Return the [x, y] coordinate for the center point of the cell that contains the specified text.  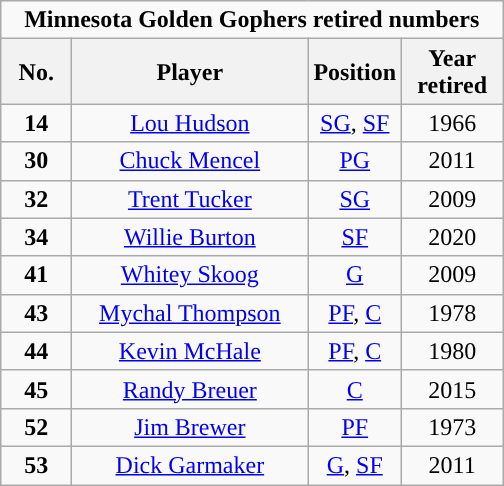
43 [36, 313]
Trent Tucker [190, 199]
PG [355, 161]
1978 [452, 313]
Position [355, 72]
52 [36, 427]
Willie Burton [190, 237]
No. [36, 72]
41 [36, 275]
53 [36, 465]
SG [355, 199]
SF [355, 237]
SG, SF [355, 123]
Chuck Mencel [190, 161]
32 [36, 199]
Dick Garmaker [190, 465]
Lou Hudson [190, 123]
G, SF [355, 465]
14 [36, 123]
44 [36, 351]
PF [355, 427]
Minnesota Golden Gophers retired numbers [252, 20]
Whitey Skoog [190, 275]
30 [36, 161]
45 [36, 389]
Mychal Thompson [190, 313]
Year retired [452, 72]
1980 [452, 351]
1973 [452, 427]
G [355, 275]
34 [36, 237]
C [355, 389]
Kevin McHale [190, 351]
Player [190, 72]
1966 [452, 123]
2015 [452, 389]
2020 [452, 237]
Randy Breuer [190, 389]
Jim Brewer [190, 427]
